Identify which cell holds the provided text, then report its [X, Y] central coordinate. 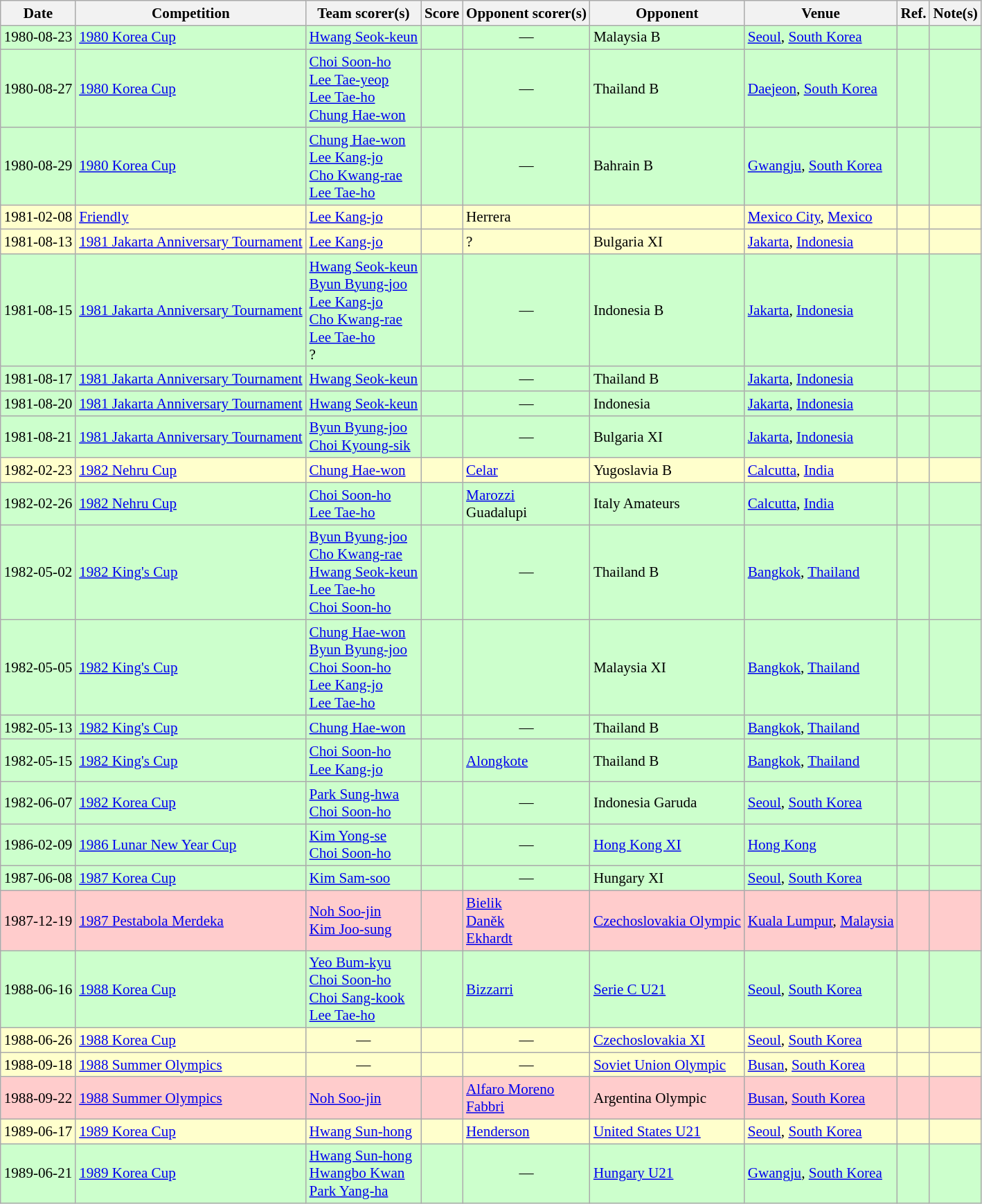
Bahrain B [668, 166]
1981-08-13 [38, 241]
Yeo Bum-kyu Choi Soon-ho Choi Sang-kook Lee Tae-ho [364, 989]
Chung Hae-won Lee Kang-jo Cho Kwang-rae Lee Tae-ho [364, 166]
Noh Soo-jin [364, 1098]
1988-06-26 [38, 1040]
Competition [190, 12]
1981-08-17 [38, 378]
Indonesia [668, 403]
1980-08-23 [38, 37]
Noh Soo-jin Kim Joo-sung [364, 920]
Choi Soon-ho Lee Tae-yeop Lee Tae-ho Chung Hae-won [364, 89]
1986-02-09 [38, 845]
Kim Sam-soo [364, 878]
Hong Kong [821, 845]
Team scorer(s) [364, 12]
Opponent scorer(s) [526, 12]
Bielik Daněk Ekhardt [526, 920]
1982-05-15 [38, 760]
Kim Yong-se Choi Soon-ho [364, 845]
Bizzarri [526, 989]
Ref. [914, 12]
Score [442, 12]
Hungary U21 [668, 1174]
Malaysia XI [668, 667]
Mexico City, Mexico [821, 217]
Hungary XI [668, 878]
1982-02-23 [38, 469]
Alfaro Moreno Fabbri [526, 1098]
Argentina Olympic [668, 1098]
Venue [821, 12]
Chung Hae-won Byun Byung-joo Choi Soon-ho Lee Kang-jo Lee Tae-ho [364, 667]
1982 Korea Cup [190, 803]
Alongkote [526, 760]
Choi Soon-ho Lee Tae-ho [364, 504]
1982-02-26 [38, 504]
1982-05-13 [38, 727]
Italy Amateurs [668, 504]
Park Sung-hwa Choi Soon-ho [364, 803]
Date [38, 12]
Kuala Lumpur, Malaysia [821, 920]
1980-08-27 [38, 89]
1982-05-05 [38, 667]
1989-06-17 [38, 1131]
1988-09-22 [38, 1098]
1987-12-19 [38, 920]
Serie C U21 [668, 989]
? [526, 241]
Czechoslovakia Olympic [668, 920]
1988-09-18 [38, 1065]
Friendly [190, 217]
1987 Pestabola Merdeka [190, 920]
1986 Lunar New Year Cup [190, 845]
Soviet Union Olympic [668, 1065]
Henderson [526, 1131]
1989-06-21 [38, 1174]
Herrera [526, 217]
Byun Byung-joo Cho Kwang-rae Hwang Seok-keun Lee Tae-ho Choi Soon-ho [364, 572]
Celar [526, 469]
Hwang Sun-hong [364, 1131]
Indonesia Garuda [668, 803]
1981-02-08 [38, 217]
1981-08-15 [38, 310]
1980-08-29 [38, 166]
Yugoslavia B [668, 469]
Daejeon, South Korea [821, 89]
1981-08-21 [38, 436]
1982-05-02 [38, 572]
United States U21 [668, 1131]
1987 Korea Cup [190, 878]
Malaysia B [668, 37]
Note(s) [955, 12]
1981-08-20 [38, 403]
Czechoslovakia XI [668, 1040]
Opponent [668, 12]
Hong Kong XI [668, 845]
1987-06-08 [38, 878]
Hwang Sun-hong Hwangbo Kwan Park Yang-ha [364, 1174]
1988-06-16 [38, 989]
Byun Byung-joo Choi Kyoung-sik [364, 436]
Marozzi Guadalupi [526, 504]
Choi Soon-ho Lee Kang-jo [364, 760]
Indonesia B [668, 310]
1982-06-07 [38, 803]
Hwang Seok-keun Byun Byung-joo Lee Kang-jo Cho Kwang-rae Lee Tae-ho ? [364, 310]
